Extract the (x, y) coordinate from the center of the cell holding the provided text.  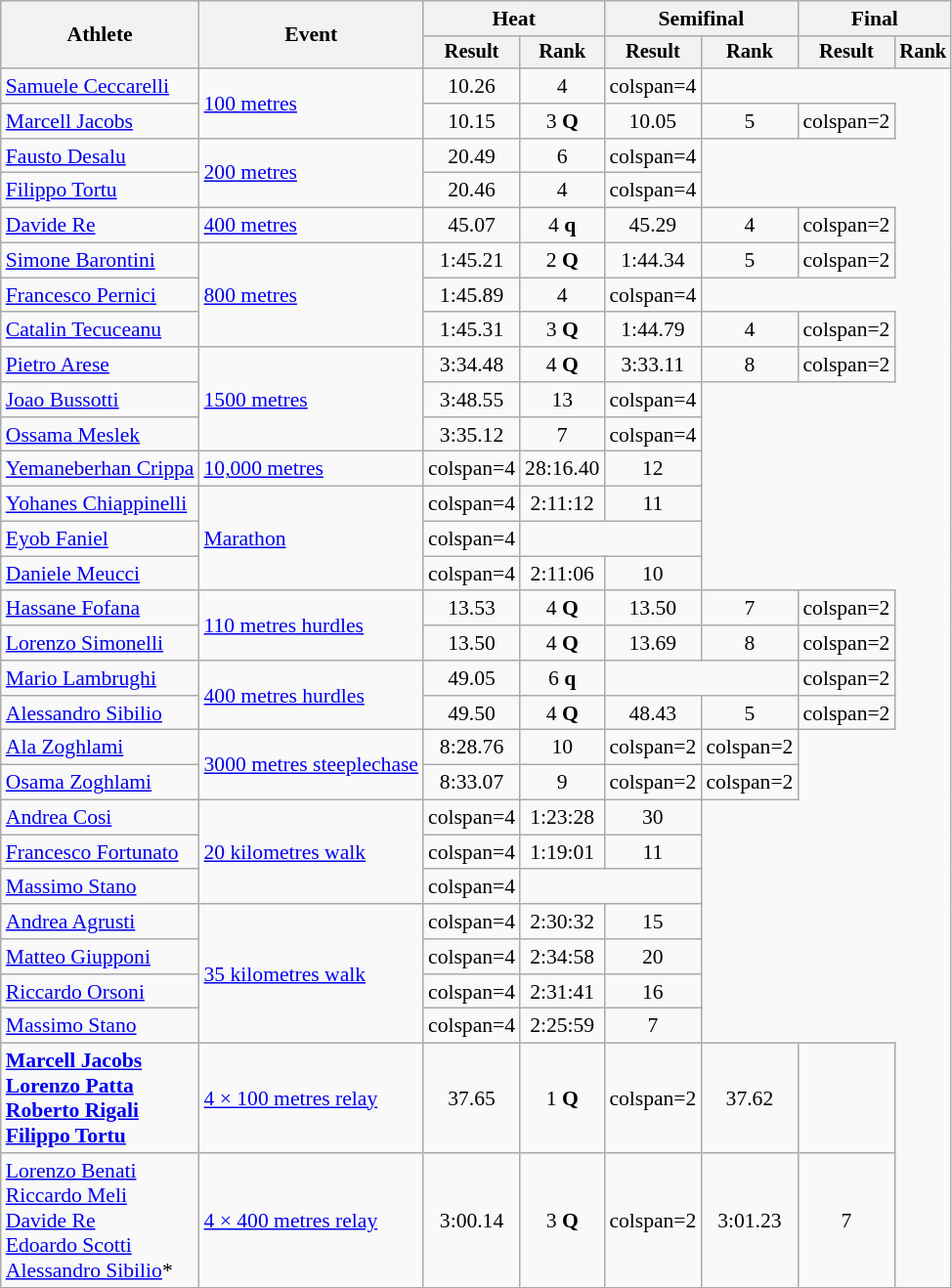
12 (653, 469)
3000 metres steeplechase (312, 764)
2:11:12 (562, 504)
Andrea Agrusti (100, 922)
2:34:58 (562, 957)
Lorenzo Simonelli (100, 643)
45.07 (471, 226)
37.65 (471, 1098)
2:31:41 (562, 992)
30 (653, 818)
3:00.14 (471, 1221)
45.29 (653, 226)
Ala Zoghlami (100, 748)
Event (312, 35)
Final (874, 19)
4 × 400 metres relay (312, 1221)
3:35.12 (471, 435)
8:33.07 (471, 783)
Francesco Pernici (100, 295)
3:33.11 (653, 365)
28:16.40 (562, 469)
1 Q (562, 1098)
Hassane Fofana (100, 609)
6 q (562, 678)
2 Q (562, 261)
6 (562, 156)
Riccardo Orsoni (100, 992)
110 metres hurdles (312, 625)
Yemaneberhan Crippa (100, 469)
4 q (562, 226)
Simone Barontini (100, 261)
1:19:01 (562, 852)
Semifinal (701, 19)
800 metres (312, 295)
4 × 100 metres relay (312, 1098)
1:45.21 (471, 261)
Pietro Arese (100, 365)
3:01.23 (749, 1221)
100 metres (312, 104)
1:44.34 (653, 261)
Matteo Giupponi (100, 957)
20.46 (471, 191)
Heat (514, 19)
Andrea Cosi (100, 818)
Lorenzo BenatiRiccardo MeliDavide ReEdoardo ScottiAlessandro Sibilio* (100, 1221)
13.69 (653, 643)
13.53 (471, 609)
1:23:28 (562, 818)
20 (653, 957)
3:48.55 (471, 400)
Samuele Ceccarelli (100, 86)
2:11:06 (562, 574)
20.49 (471, 156)
Joao Bussotti (100, 400)
Athlete (100, 35)
Marathon (312, 539)
Osama Zoghlami (100, 783)
Marcell Jacobs (100, 121)
2:25:59 (562, 1026)
Marcell JacobsLorenzo PattaRoberto RigaliFilippo Tortu (100, 1098)
48.43 (653, 713)
49.05 (471, 678)
Daniele Meucci (100, 574)
1:45.31 (471, 330)
Mario Lambrughi (100, 678)
9 (562, 783)
10.15 (471, 121)
15 (653, 922)
49.50 (471, 713)
13 (562, 400)
1:45.89 (471, 295)
1500 metres (312, 399)
Eyob Faniel (100, 539)
10.05 (653, 121)
Ossama Meslek (100, 435)
3:34.48 (471, 365)
Alessandro Sibilio (100, 713)
Filippo Tortu (100, 191)
37.62 (749, 1098)
Fausto Desalu (100, 156)
10.26 (471, 86)
8:28.76 (471, 748)
Catalin Tecuceanu (100, 330)
16 (653, 992)
20 kilometres walk (312, 852)
10,000 metres (312, 469)
Davide Re (100, 226)
Yohanes Chiappinelli (100, 504)
Francesco Fortunato (100, 852)
2:30:32 (562, 922)
400 metres (312, 226)
35 kilometres walk (312, 973)
200 metres (312, 174)
400 metres hurdles (312, 696)
1:44.79 (653, 330)
